Extract the (x, y) coordinate from the center of the cell holding the provided text.  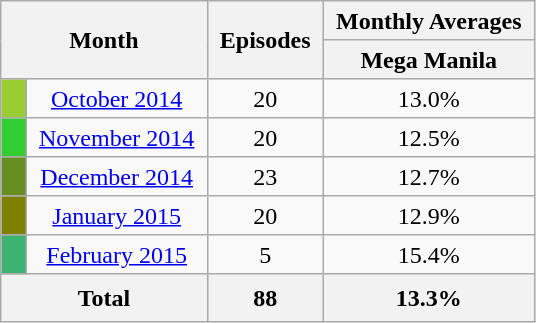
Monthly Averages (428, 20)
13.3% (428, 298)
15.4% (428, 254)
Total (104, 298)
December 2014 (116, 176)
12.7% (428, 176)
Mega Manila (428, 60)
88 (265, 298)
Episodes (265, 40)
12.9% (428, 216)
October 2014 (116, 98)
Month (104, 40)
23 (265, 176)
February 2015 (116, 254)
January 2015 (116, 216)
13.0% (428, 98)
12.5% (428, 138)
5 (265, 254)
November 2014 (116, 138)
